Pinpoint the cell where the given text exists, returning its [X, Y] midpoint coordinate. 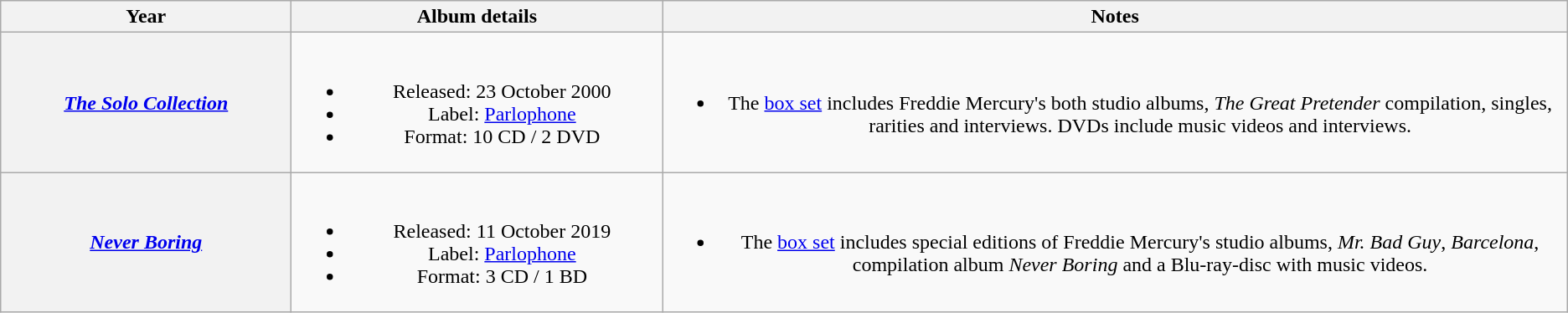
Released: 23 October 2000Label: ParlophoneFormat: 10 CD / 2 DVD [477, 102]
Never Boring [146, 243]
Released: 11 October 2019Label: ParlophoneFormat: 3 CD / 1 BD [477, 243]
Notes [1115, 17]
Album details [477, 17]
Year [146, 17]
The Solo Collection [146, 102]
